From the cell containing the given text, extract its center point as [X, Y] coordinate. 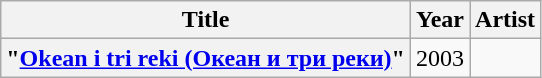
Title [206, 20]
Year [440, 20]
2003 [440, 58]
Artist [506, 20]
"Okean i tri reki (Океан и три реки)" [206, 58]
